From the cell containing the given text, extract its center point as (x, y) coordinate. 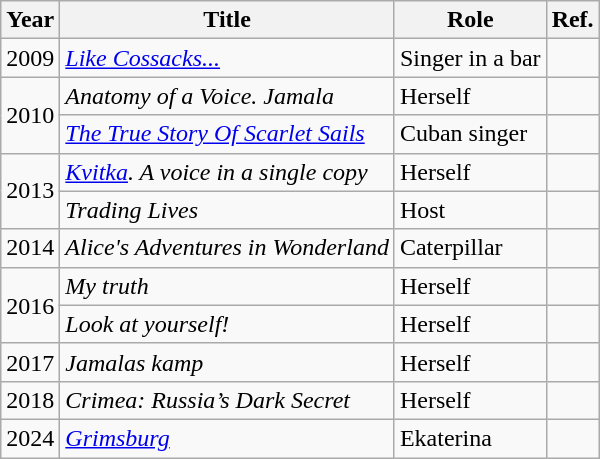
Crimea: Russia’s Dark Secret (228, 400)
Title (228, 20)
Cuban singer (470, 134)
Alice's Adventures in Wonderland (228, 248)
Like Cossacks... (228, 58)
Kvitka. A voice in a single copy (228, 172)
Singer in a bar (470, 58)
Grimsburg (228, 438)
Anatomy of a Voice. Jamala (228, 96)
2018 (30, 400)
Role (470, 20)
The True Story Of Scarlet Sails (228, 134)
2017 (30, 362)
2024 (30, 438)
2013 (30, 191)
2009 (30, 58)
Ref. (572, 20)
2016 (30, 305)
Year (30, 20)
Ekaterina (470, 438)
Jamalas kamp (228, 362)
Host (470, 210)
2010 (30, 115)
Caterpillar (470, 248)
Trading Lives (228, 210)
2014 (30, 248)
Look at yourself! (228, 324)
My truth (228, 286)
